Return (X, Y) of the center of cell containing provided text 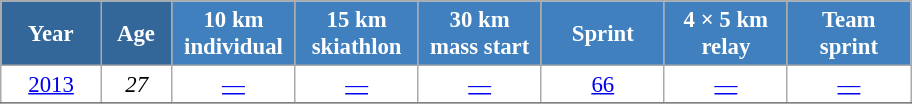
66 (602, 85)
27 (136, 85)
10 km individual (234, 34)
Team sprint (848, 34)
Year (52, 34)
2013 (52, 85)
Sprint (602, 34)
Age (136, 34)
4 × 5 km relay (726, 34)
30 km mass start (480, 34)
15 km skiathlon (356, 34)
